Capture the cell that displays the provided text and extract its [X, Y] central coordinate. 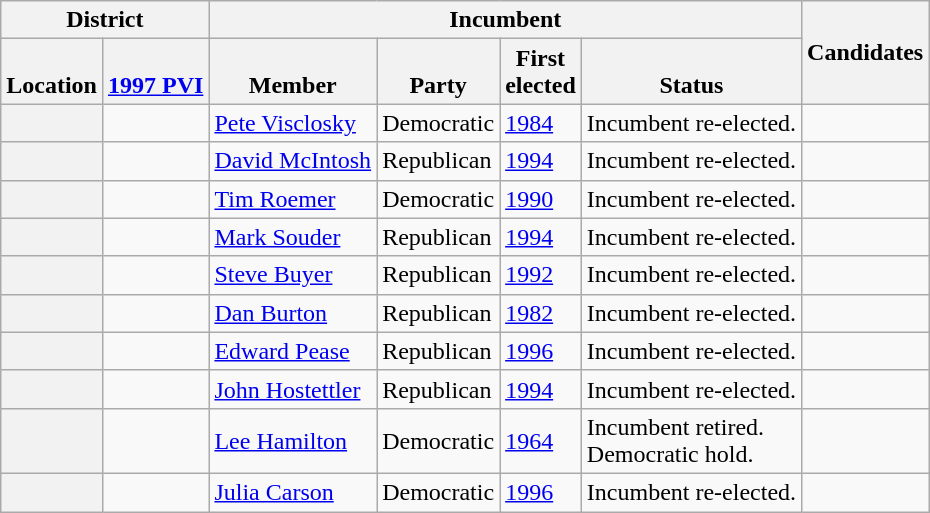
Firstelected [541, 72]
Dan Burton [293, 313]
1990 [541, 199]
Location [52, 72]
1992 [541, 275]
1982 [541, 313]
John Hostettler [293, 389]
David McIntosh [293, 161]
Incumbent retired.Democratic hold. [691, 440]
District [105, 20]
Status [691, 72]
Party [438, 72]
Pete Visclosky [293, 123]
Mark Souder [293, 237]
Edward Pease [293, 351]
1964 [541, 440]
Lee Hamilton [293, 440]
Incumbent [506, 20]
Candidates [866, 52]
Tim Roemer [293, 199]
1984 [541, 123]
Steve Buyer [293, 275]
Julia Carson [293, 492]
Member [293, 72]
1997 PVI [155, 72]
